From the cell containing the given text, extract its center point as [X, Y] coordinate. 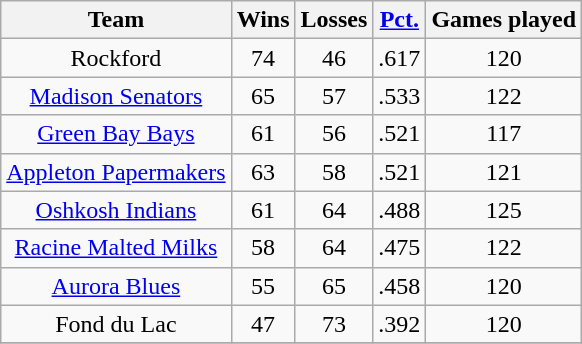
Aurora Blues [116, 286]
Wins [263, 20]
121 [504, 172]
Losses [334, 20]
Team [116, 20]
74 [263, 58]
117 [504, 134]
.488 [400, 210]
Fond du Lac [116, 324]
46 [334, 58]
Racine Malted Milks [116, 248]
73 [334, 324]
Appleton Papermakers [116, 172]
57 [334, 96]
125 [504, 210]
Green Bay Bays [116, 134]
47 [263, 324]
Madison Senators [116, 96]
Pct. [400, 20]
.475 [400, 248]
.458 [400, 286]
56 [334, 134]
.617 [400, 58]
.392 [400, 324]
Oshkosh Indians [116, 210]
55 [263, 286]
.533 [400, 96]
Rockford [116, 58]
Games played [504, 20]
63 [263, 172]
